Pinpoint the cell where the given text exists, returning its (X, Y) midpoint coordinate. 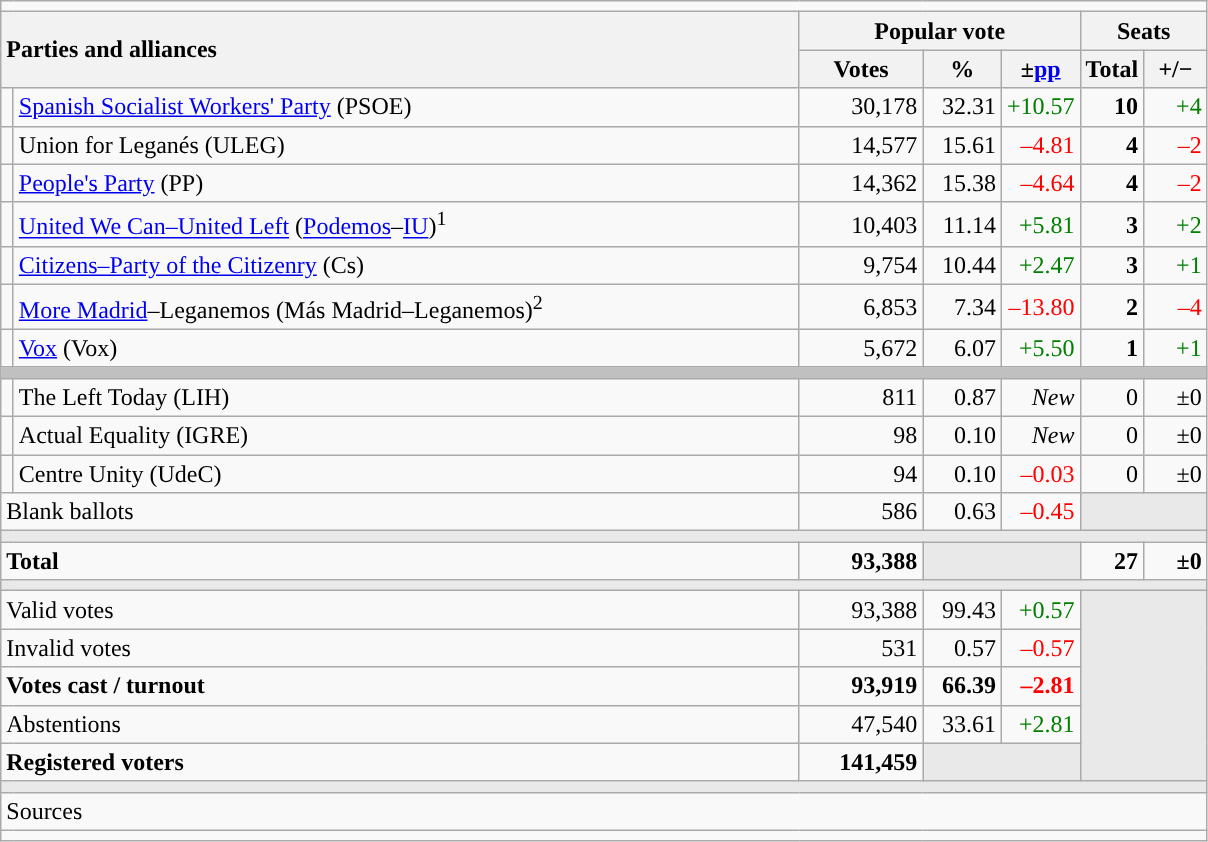
7.34 (962, 308)
Blank ballots (400, 512)
811 (861, 397)
141,459 (861, 762)
Spanish Socialist Workers' Party (PSOE) (406, 107)
Union for Leganés (ULEG) (406, 145)
32.31 (962, 107)
Citizens–Party of the Citizenry (Cs) (406, 266)
531 (861, 648)
Valid votes (400, 610)
66.39 (962, 686)
People's Party (PP) (406, 183)
–4 (1176, 308)
Centre Unity (UdeC) (406, 474)
99.43 (962, 610)
1 (1112, 348)
–0.57 (1040, 648)
More Madrid–Leganemos (Más Madrid–Leganemos)2 (406, 308)
15.38 (962, 183)
+2.81 (1040, 724)
–0.45 (1040, 512)
30,178 (861, 107)
–0.03 (1040, 474)
94 (861, 474)
98 (861, 435)
–4.81 (1040, 145)
+4 (1176, 107)
14,362 (861, 183)
±pp (1040, 69)
Votes (861, 69)
Seats (1144, 31)
Abstentions (400, 724)
2 (1112, 308)
Registered voters (400, 762)
+10.57 (1040, 107)
–13.80 (1040, 308)
0.87 (962, 397)
Vox (Vox) (406, 348)
Votes cast / turnout (400, 686)
33.61 (962, 724)
+0.57 (1040, 610)
93,919 (861, 686)
11.14 (962, 224)
+/− (1176, 69)
0.57 (962, 648)
27 (1112, 561)
10,403 (861, 224)
47,540 (861, 724)
% (962, 69)
0.63 (962, 512)
Actual Equality (IGRE) (406, 435)
9,754 (861, 266)
+5.50 (1040, 348)
–4.64 (1040, 183)
The Left Today (LIH) (406, 397)
Parties and alliances (400, 50)
14,577 (861, 145)
+2 (1176, 224)
–2.81 (1040, 686)
Popular vote (940, 31)
Sources (604, 811)
Invalid votes (400, 648)
United We Can–United Left (Podemos–IU)1 (406, 224)
15.61 (962, 145)
+2.47 (1040, 266)
6.07 (962, 348)
6,853 (861, 308)
+5.81 (1040, 224)
10 (1112, 107)
10.44 (962, 266)
5,672 (861, 348)
586 (861, 512)
